Detect which cell encompasses the target text, then output its [X, Y] center coordinate. 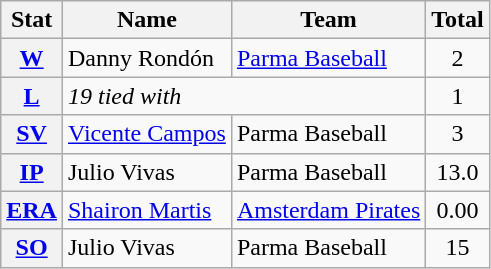
3 [458, 134]
ERA [32, 210]
Total [458, 20]
Danny Rondón [146, 58]
Vicente Campos [146, 134]
Shairon Martis [146, 210]
SO [32, 248]
Name [146, 20]
19 tied with [244, 96]
0.00 [458, 210]
W [32, 58]
13.0 [458, 172]
SV [32, 134]
Amsterdam Pirates [328, 210]
1 [458, 96]
Stat [32, 20]
2 [458, 58]
IP [32, 172]
Team [328, 20]
15 [458, 248]
L [32, 96]
